Locate the cell with the specified text and output its (x, y) center coordinate. 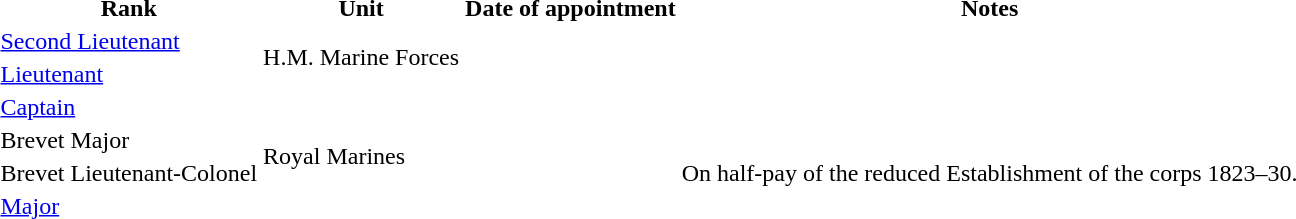
H.M. Marine Forces (362, 58)
